Capture the cell that displays the provided text and extract its (x, y) central coordinate. 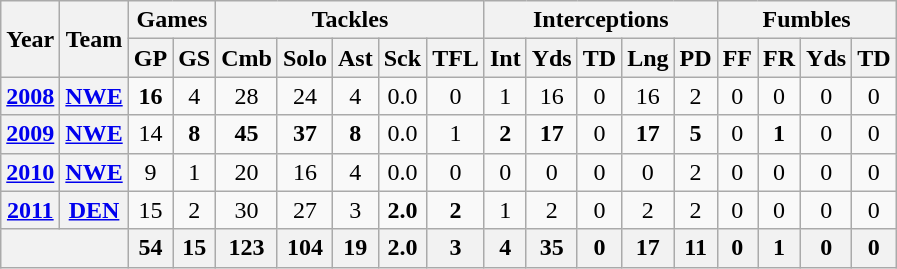
2011 (30, 210)
14 (150, 134)
Cmb (247, 58)
Ast (356, 58)
GP (150, 58)
Year (30, 39)
30 (247, 210)
Solo (304, 58)
PD (696, 58)
9 (150, 172)
Tackles (350, 20)
11 (696, 248)
104 (304, 248)
Sck (402, 58)
GS (194, 58)
Fumbles (806, 20)
24 (304, 96)
Lng (648, 58)
28 (247, 96)
5 (696, 134)
45 (247, 134)
Games (172, 20)
DEN (94, 210)
TFL (456, 58)
19 (356, 248)
54 (150, 248)
35 (552, 248)
Team (94, 39)
20 (247, 172)
FF (737, 58)
2008 (30, 96)
37 (304, 134)
Interceptions (600, 20)
2009 (30, 134)
27 (304, 210)
123 (247, 248)
Int (505, 58)
2010 (30, 172)
FR (780, 58)
